Scan for the cell matching the given text and deliver its (x, y) coordinate at center. 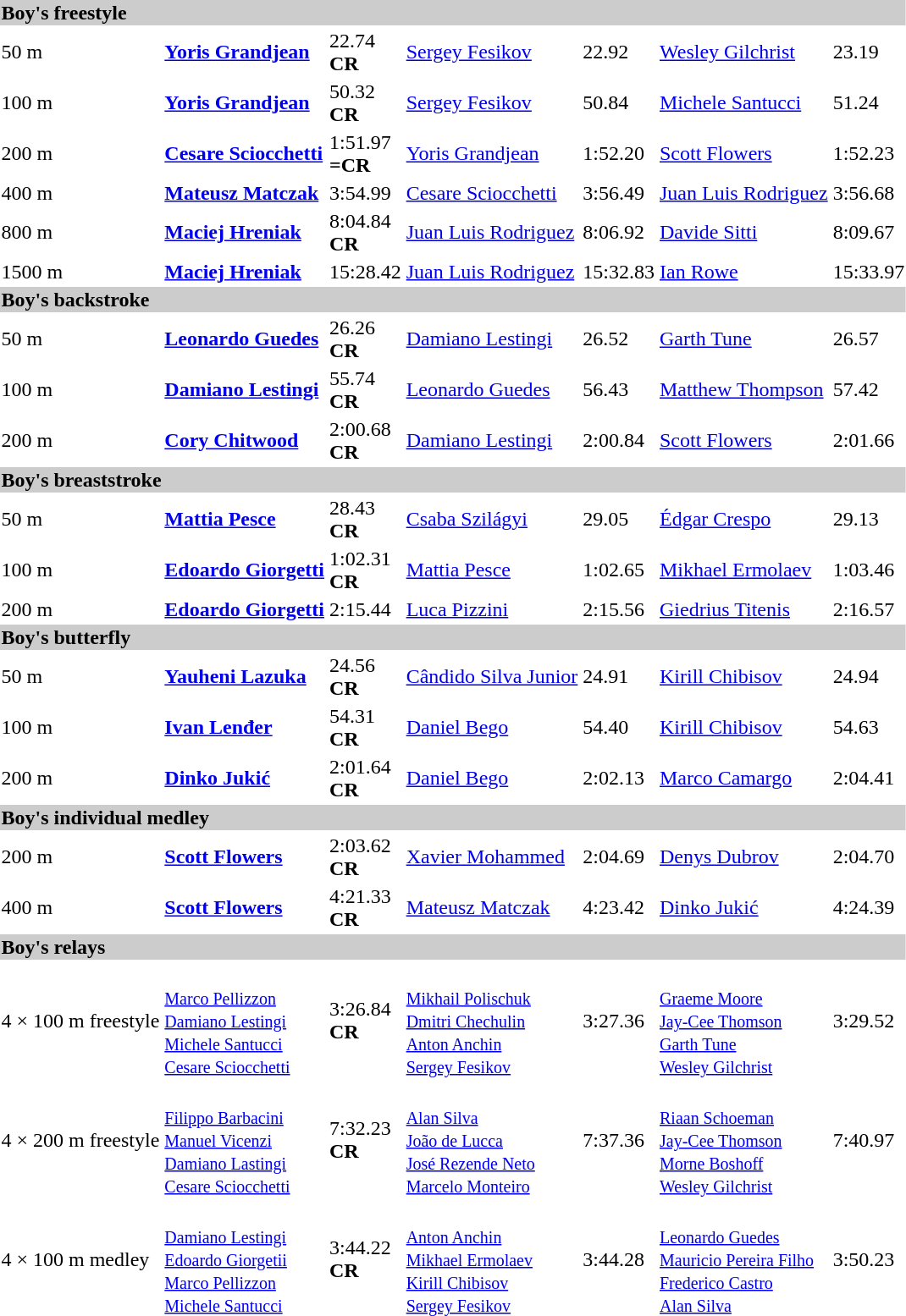
22.92 (619, 52)
Csaba Szilágyi (492, 520)
2:02.13 (619, 779)
Marco Camargo (743, 779)
3:26.84CR (365, 1021)
1:02.31CR (365, 570)
Marco PellizzonDamiano LestingiMichele SantucciCesare Sciocchetti (245, 1021)
54.31CR (365, 728)
26.57 (869, 339)
2:04.69 (619, 856)
55.74CR (365, 389)
4:24.39 (869, 907)
22.74CR (365, 52)
54.40 (619, 728)
8:04.84CR (365, 232)
2:04.70 (869, 856)
7:37.36 (619, 1140)
1:52.23 (869, 154)
26.26CR (365, 339)
2:04.41 (869, 779)
Cândido Silva Junior (492, 677)
Boy's relays (453, 947)
7:32.23CR (365, 1140)
Graeme MooreJay-Cee ThomsonGarth TuneWesley Gilchrist (743, 1021)
56.43 (619, 389)
51.24 (869, 103)
Matthew Thompson (743, 389)
Boy's backstroke (453, 300)
Alan SilvaJoão de LuccaJosé Rezende NetoMarcelo Monteiro (492, 1140)
8:06.92 (619, 232)
4:21.33CR (365, 907)
Boy's butterfly (453, 637)
3:29.52 (869, 1021)
Filippo BarbaciniManuel VicenziDamiano LastingiCesare Sciocchetti (245, 1140)
24.56CR (365, 677)
1500 m (80, 272)
1:03.46 (869, 570)
Boy's breaststroke (453, 480)
2:00.84 (619, 440)
2:01.64CR (365, 779)
Édgar Crespo (743, 520)
3:56.68 (869, 193)
2:15.56 (619, 609)
15:33.97 (869, 272)
Garth Tune (743, 339)
2:00.68CR (365, 440)
Davide Sitti (743, 232)
7:40.97 (869, 1140)
Xavier Mohammed (492, 856)
Cory Chitwood (245, 440)
2:01.66 (869, 440)
4:23.42 (619, 907)
Denys Dubrov (743, 856)
28.43CR (365, 520)
54.63 (869, 728)
Yauheni Lazuka (245, 677)
Riaan SchoemanJay-Cee ThomsonMorne BoshoffWesley Gilchrist (743, 1140)
57.42 (869, 389)
3:56.49 (619, 193)
50.84 (619, 103)
Boy's freestyle (453, 13)
26.52 (619, 339)
15:32.83 (619, 272)
24.94 (869, 677)
Mikhail PolischukDmitri ChechulinAnton AnchinSergey Fesikov (492, 1021)
2:03.62CR (365, 856)
23.19 (869, 52)
15:28.42 (365, 272)
2:16.57 (869, 609)
Wesley Gilchrist (743, 52)
1:52.20 (619, 154)
Luca Pizzini (492, 609)
8:09.67 (869, 232)
Ian Rowe (743, 272)
4 × 200 m freestyle (80, 1140)
Giedrius Titenis (743, 609)
29.13 (869, 520)
1:51.97=CR (365, 154)
Mikhael Ermolaev (743, 570)
50.32CR (365, 103)
Boy's individual medley (453, 818)
29.05 (619, 520)
Michele Santucci (743, 103)
3:54.99 (365, 193)
800 m (80, 232)
3:27.36 (619, 1021)
4 × 100 m freestyle (80, 1021)
Ivan Lenđer (245, 728)
24.91 (619, 677)
1:02.65 (619, 570)
2:15.44 (365, 609)
